Return the [X, Y] coordinate for the center point of the cell that contains the specified text.  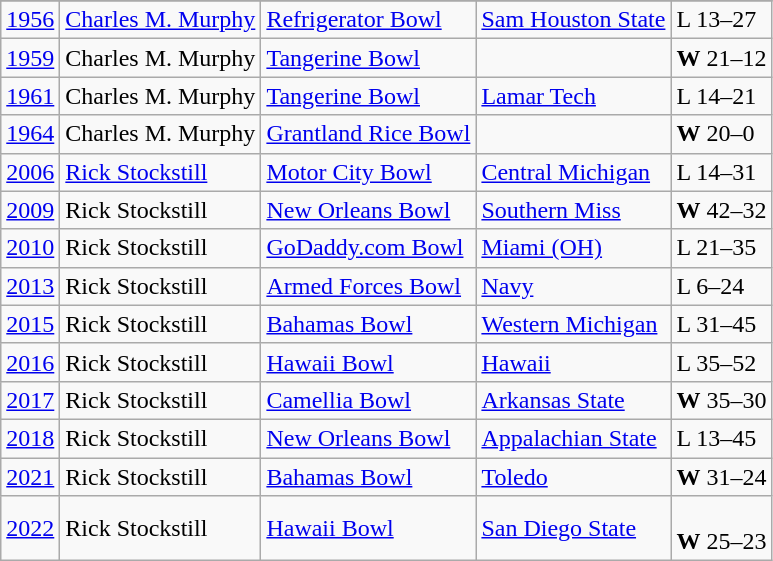
Grantland Rice Bowl [368, 134]
2015 [30, 324]
Camellia Bowl [368, 400]
W 21–12 [722, 58]
2017 [30, 400]
2022 [30, 528]
Arkansas State [574, 400]
Sam Houston State [574, 20]
1964 [30, 134]
L 35–52 [722, 362]
L 31–45 [722, 324]
L 21–35 [722, 248]
L 14–21 [722, 96]
2016 [30, 362]
Refrigerator Bowl [368, 20]
2006 [30, 172]
1961 [30, 96]
L 13–27 [722, 20]
2021 [30, 477]
Motor City Bowl [368, 172]
Hawaii [574, 362]
2018 [30, 438]
2013 [30, 286]
Navy [574, 286]
2010 [30, 248]
W 31–24 [722, 477]
W 25–23 [722, 528]
Western Michigan [574, 324]
W 35–30 [722, 400]
2009 [30, 210]
Southern Miss [574, 210]
Central Michigan [574, 172]
Armed Forces Bowl [368, 286]
L 13–45 [722, 438]
W 42–32 [722, 210]
Toledo [574, 477]
1956 [30, 20]
Lamar Tech [574, 96]
L 14–31 [722, 172]
Miami (OH) [574, 248]
W 20–0 [722, 134]
GoDaddy.com Bowl [368, 248]
L 6–24 [722, 286]
Appalachian State [574, 438]
San Diego State [574, 528]
1959 [30, 58]
